Locate the cell with the specified text and output its [X, Y] center coordinate. 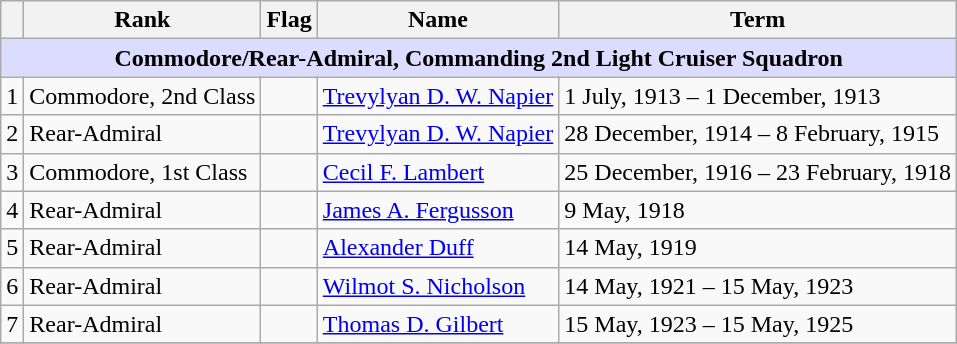
3 [12, 172]
1 [12, 96]
5 [12, 248]
Rank [142, 20]
Commodore, 1st Class [142, 172]
Flag [289, 20]
Commodore/Rear-Admiral, Commanding 2nd Light Cruiser Squadron [479, 58]
4 [12, 210]
Thomas D. Gilbert [438, 324]
Alexander Duff [438, 248]
7 [12, 324]
James A. Fergusson [438, 210]
Commodore, 2nd Class [142, 96]
Term [758, 20]
Wilmot S. Nicholson [438, 286]
15 May, 1923 – 15 May, 1925 [758, 324]
14 May, 1919 [758, 248]
9 May, 1918 [758, 210]
14 May, 1921 – 15 May, 1923 [758, 286]
6 [12, 286]
25 December, 1916 – 23 February, 1918 [758, 172]
Cecil F. Lambert [438, 172]
Name [438, 20]
28 December, 1914 – 8 February, 1915 [758, 134]
1 July, 1913 – 1 December, 1913 [758, 96]
2 [12, 134]
